Return the [x, y] coordinate for the center point of the cell that contains the specified text.  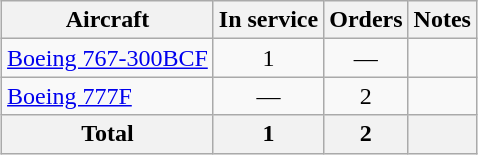
Orders [366, 20]
Boeing 777F [108, 96]
Boeing 767-300BCF [108, 58]
In service [268, 20]
Total [108, 134]
Aircraft [108, 20]
Notes [442, 20]
